Pinpoint the cell where the given text exists, returning its (X, Y) midpoint coordinate. 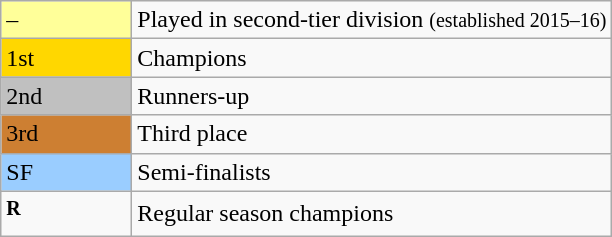
Regular season champions (372, 214)
Semi-finalists (372, 172)
Runners-up (372, 96)
SF (66, 172)
2nd (66, 96)
Champions (372, 58)
– (66, 20)
Third place (372, 134)
R (66, 214)
3rd (66, 134)
Played in second-tier division (established 2015–16) (372, 20)
1st (66, 58)
